For the text-containing cell, return its midpoint in (X, Y) coordinate format. 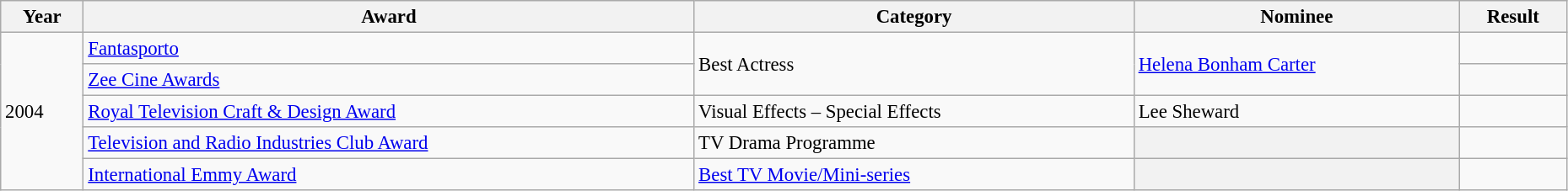
Fantasporto (389, 49)
Helena Bonham Carter (1296, 64)
Television and Radio Industries Club Award (389, 143)
2004 (42, 112)
Nominee (1296, 17)
Lee Sheward (1296, 112)
Best TV Movie/Mini-series (914, 175)
Best Actress (914, 64)
TV Drama Programme (914, 143)
International Emmy Award (389, 175)
Royal Television Craft & Design Award (389, 112)
Result (1513, 17)
Zee Cine Awards (389, 80)
Year (42, 17)
Visual Effects – Special Effects (914, 112)
Award (389, 17)
Category (914, 17)
